Find where the given text appears and provide that cell's center as [X, Y] coordinate. 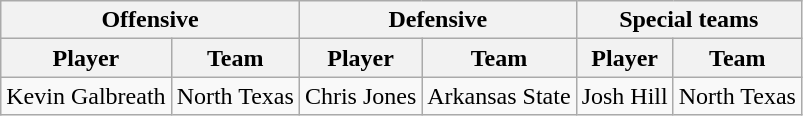
Offensive [150, 20]
Josh Hill [624, 96]
Chris Jones [360, 96]
Special teams [688, 20]
Arkansas State [499, 96]
Kevin Galbreath [86, 96]
Defensive [438, 20]
